Detect which cell encompasses the target text, then output its [X, Y] center coordinate. 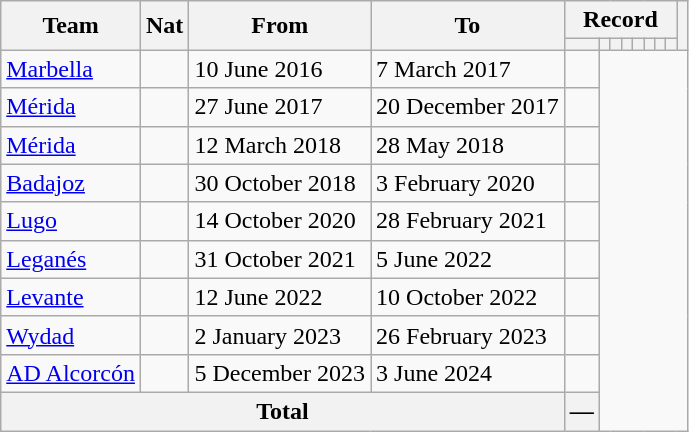
10 June 2016 [280, 69]
Badajoz [71, 183]
5 June 2022 [468, 259]
14 October 2020 [280, 221]
30 October 2018 [280, 183]
Wydad [71, 335]
Leganés [71, 259]
AD Alcorcón [71, 373]
Record [620, 20]
Levante [71, 297]
Marbella [71, 69]
12 March 2018 [280, 145]
3 February 2020 [468, 183]
28 February 2021 [468, 221]
5 December 2023 [280, 373]
12 June 2022 [280, 297]
Nat [164, 26]
31 October 2021 [280, 259]
— [582, 411]
3 June 2024 [468, 373]
Lugo [71, 221]
10 October 2022 [468, 297]
26 February 2023 [468, 335]
20 December 2017 [468, 107]
2 January 2023 [280, 335]
27 June 2017 [280, 107]
To [468, 26]
7 March 2017 [468, 69]
From [280, 26]
Total [282, 411]
28 May 2018 [468, 145]
Team [71, 26]
